Identify which cell holds the provided text, then report its [X, Y] central coordinate. 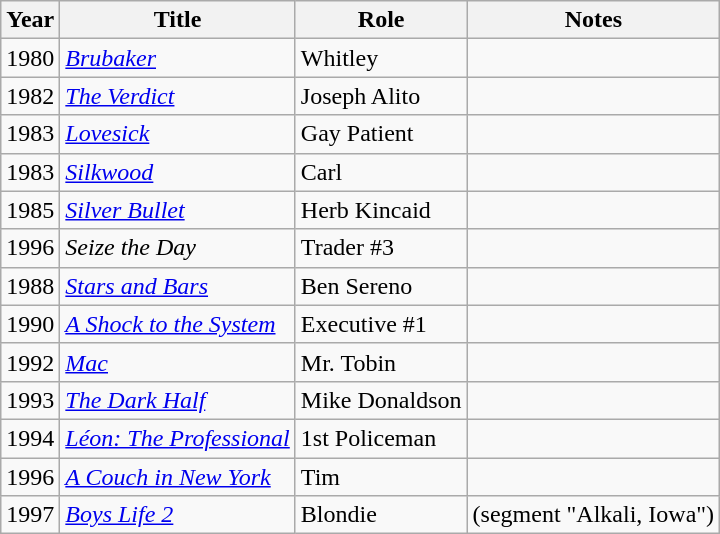
1988 [30, 286]
Lovesick [178, 134]
Léon: The Professional [178, 438]
1997 [30, 515]
Gay Patient [381, 134]
Notes [594, 20]
Whitley [381, 58]
Stars and Bars [178, 286]
Year [30, 20]
Ben Sereno [381, 286]
1985 [30, 210]
Herb Kincaid [381, 210]
Carl [381, 172]
Seize the Day [178, 248]
Mr. Tobin [381, 362]
Trader #3 [381, 248]
Executive #1 [381, 324]
Mike Donaldson [381, 400]
Brubaker [178, 58]
1990 [30, 324]
Role [381, 20]
Blondie [381, 515]
Silkwood [178, 172]
1980 [30, 58]
1993 [30, 400]
1982 [30, 96]
The Verdict [178, 96]
A Couch in New York [178, 477]
1992 [30, 362]
1st Policeman [381, 438]
Silver Bullet [178, 210]
A Shock to the System [178, 324]
The Dark Half [178, 400]
Joseph Alito [381, 96]
Boys Life 2 [178, 515]
(segment "Alkali, Iowa") [594, 515]
Tim [381, 477]
Mac [178, 362]
Title [178, 20]
1994 [30, 438]
